Find where the given text appears and provide that cell's center as [x, y] coordinate. 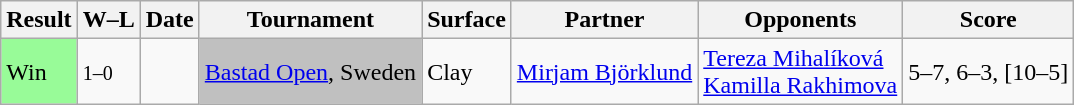
Partner [604, 20]
Tournament [310, 20]
Mirjam Björklund [604, 72]
Date [170, 20]
Tereza Mihalíková Kamilla Rakhimova [800, 72]
5–7, 6–3, [10–5] [988, 72]
Opponents [800, 20]
Surface [467, 20]
Result [39, 20]
1–0 [108, 72]
Clay [467, 72]
Bastad Open, Sweden [310, 72]
Win [39, 72]
Score [988, 20]
W–L [108, 20]
